Identify which cell holds the provided text, then report its (X, Y) central coordinate. 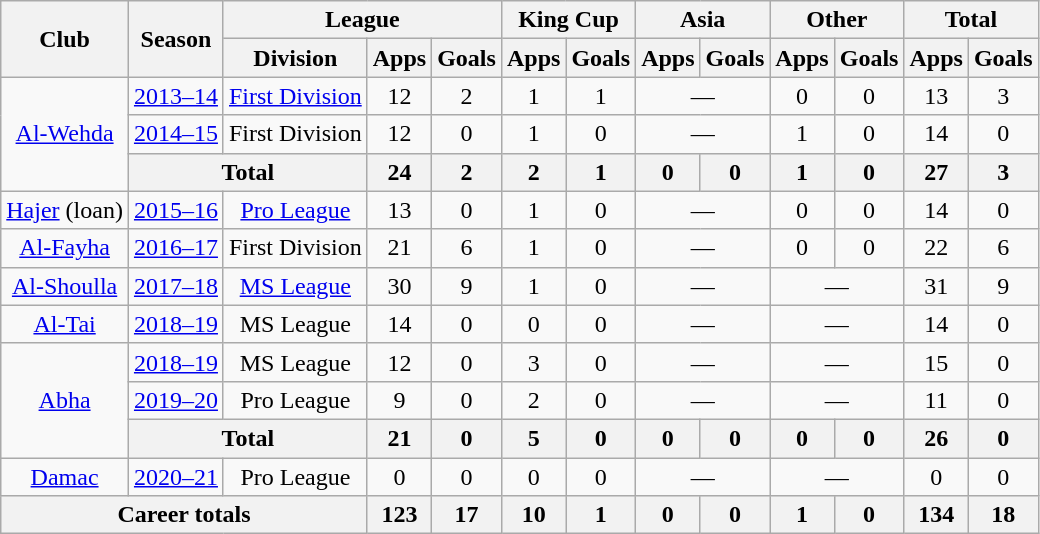
Al-Shoulla (65, 286)
Other (837, 20)
17 (467, 515)
123 (399, 515)
Division (295, 58)
31 (936, 286)
League (362, 20)
134 (936, 515)
2013–14 (176, 96)
Club (65, 39)
Asia (703, 20)
27 (936, 172)
Al-Fayha (65, 248)
2014–15 (176, 134)
22 (936, 248)
2015–16 (176, 210)
18 (1003, 515)
30 (399, 286)
Hajer (loan) (65, 210)
2016–17 (176, 248)
King Cup (568, 20)
11 (936, 400)
Abha (65, 400)
10 (533, 515)
2020–21 (176, 477)
Career totals (184, 515)
2019–20 (176, 400)
26 (936, 438)
Damac (65, 477)
Al-Tai (65, 324)
2017–18 (176, 286)
Al-Wehda (65, 134)
5 (533, 438)
Season (176, 39)
24 (399, 172)
15 (936, 362)
